Pinpoint the cell where the given text exists, returning its [X, Y] midpoint coordinate. 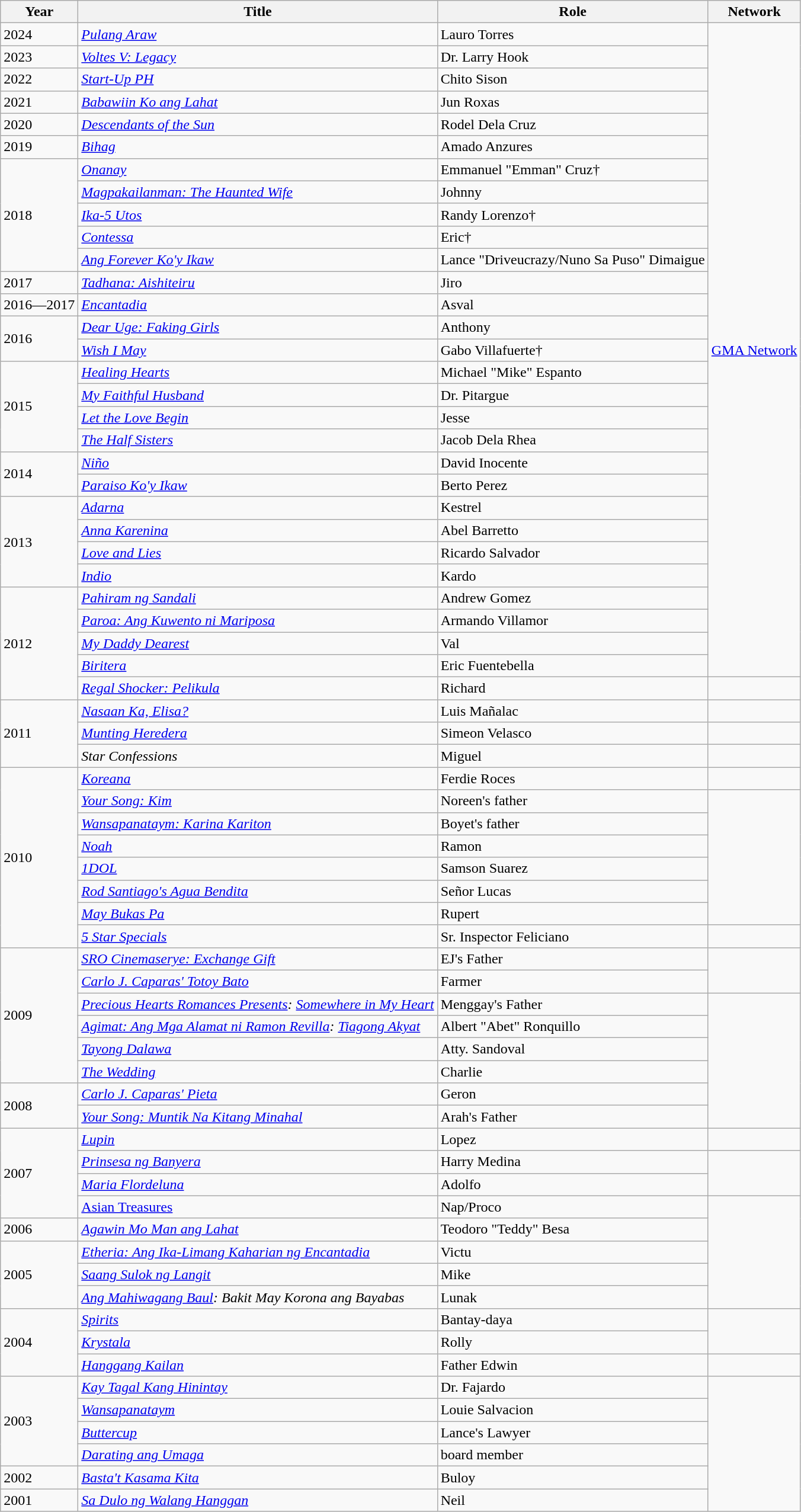
David Inocente [572, 463]
Andrew Gomez [572, 598]
Magpakailanman: The Haunted Wife [258, 192]
Jun Roxas [572, 102]
2004 [39, 1342]
Agawin Mo Man ang Lahat [258, 1229]
Start-Up PH [258, 79]
2007 [39, 1173]
The Half Sisters [258, 440]
Hanggang Kailan [258, 1364]
Wansapanataym: Karina Kariton [258, 824]
Neil [572, 1500]
Jacob Dela Rhea [572, 440]
Johnny [572, 192]
Louie Salvacion [572, 1410]
2015 [39, 406]
Nap/Proco [572, 1207]
Abel Barretto [572, 530]
Father Edwin [572, 1364]
Love and Lies [258, 553]
Prinsesa ng Banyera [258, 1162]
2011 [39, 733]
The Wedding [258, 1072]
2019 [39, 147]
Amado Anzures [572, 147]
Agimat: Ang Mga Alamat ni Ramon Revilla: Tiagong Akyat [258, 1027]
Dr. Pitargue [572, 395]
Wish I May [258, 350]
Mike [572, 1274]
Onanay [258, 169]
Lance "Driveucrazy/Nuno Sa Puso" Dimaigue [572, 260]
Albert "Abet" Ronquillo [572, 1027]
Adolfo [572, 1184]
Michael "Mike" Espanto [572, 373]
Pahiram ng Sandali [258, 598]
Contessa [258, 237]
Sa Dulo ng Walang Hanggan [258, 1500]
Boyet's father [572, 824]
Maria Flordeluna [258, 1184]
2001 [39, 1500]
Etheria: Ang Ika-Limang Kaharian ng Encantadia [258, 1252]
Lance's Lawyer [572, 1433]
2008 [39, 1106]
Randy Lorenzo† [572, 214]
2003 [39, 1421]
Rod Santiago's Agua Bendita [258, 891]
Noreen's father [572, 801]
Rodel Dela Cruz [572, 124]
Wansapanataym [258, 1410]
Dear Uge: Faking Girls [258, 328]
Farmer [572, 981]
Jiro [572, 283]
Richard [572, 688]
Harry Medina [572, 1162]
Indio [258, 575]
Your Song: Muntik Na Kitang Minahal [258, 1117]
Lopez [572, 1139]
2010 [39, 857]
5 Star Specials [258, 936]
Charlie [572, 1072]
Teodoro "Teddy" Besa [572, 1229]
Berto Perez [572, 485]
Samson Suarez [572, 869]
May Bukas Pa [258, 914]
2002 [39, 1478]
Gabo Villafuerte† [572, 350]
Carlo J. Caparas' Pieta [258, 1094]
Menggay's Father [572, 1004]
Lauro Torres [572, 34]
2020 [39, 124]
Ramon [572, 846]
Tayong Dalawa [258, 1049]
Role [572, 12]
2016 [39, 339]
Sr. Inspector Feliciano [572, 936]
Carlo J. Caparas' Totoy Bato [258, 981]
Geron [572, 1094]
Koreana [258, 779]
Voltes V: Legacy [258, 57]
2005 [39, 1274]
My Daddy Dearest [258, 643]
Network [754, 12]
Bantay-daya [572, 1319]
Munting Heredera [258, 733]
2013 [39, 542]
Jesse [572, 418]
Regal Shocker: Pelikula [258, 688]
Emmanuel "Emman" Cruz† [572, 169]
Dr. Fajardo [572, 1388]
Ang Mahiwagang Baul: Bakit May Korona ang Bayabas [258, 1297]
Noah [258, 846]
Ferdie Roces [572, 779]
Kestrel [572, 508]
2016—2017 [39, 305]
Miguel [572, 756]
Anthony [572, 328]
Atty. Sandoval [572, 1049]
Buloy [572, 1478]
Rolly [572, 1342]
Biritera [258, 666]
Señor Lucas [572, 891]
Kay Tagal Kang Hinintay [258, 1388]
Nasaan Ka, Elisa? [258, 711]
Asian Treasures [258, 1207]
Your Song: Kim [258, 801]
EJ's Father [572, 959]
Luis Mañalac [572, 711]
Kardo [572, 575]
2018 [39, 214]
1DOL [258, 869]
Arah's Father [572, 1117]
Ika-5 Utos [258, 214]
Lunak [572, 1297]
Title [258, 12]
Ricardo Salvador [572, 553]
Eric† [572, 237]
2009 [39, 1015]
Darating ang Umaga [258, 1455]
Ang Forever Ko'y Ikaw [258, 260]
Dr. Larry Hook [572, 57]
Babawiin Ko ang Lahat [258, 102]
Pulang Araw [258, 34]
My Faithful Husband [258, 395]
SRO Cinemaserye: Exchange Gift [258, 959]
Paraiso Ko'y Ikaw [258, 485]
Star Confessions [258, 756]
Victu [572, 1252]
Simeon Velasco [572, 733]
Year [39, 12]
Basta't Kasama Kita [258, 1478]
2023 [39, 57]
Encantadia [258, 305]
2024 [39, 34]
Paroa: Ang Kuwento ni Mariposa [258, 620]
Tadhana: Aishiteiru [258, 283]
2021 [39, 102]
Chito Sison [572, 79]
Asval [572, 305]
2014 [39, 474]
Adarna [258, 508]
Let the Love Begin [258, 418]
Eric Fuentebella [572, 666]
Healing Hearts [258, 373]
Bihag [258, 147]
Descendants of the Sun [258, 124]
Lupin [258, 1139]
Saang Sulok ng Langit [258, 1274]
Krystala [258, 1342]
2012 [39, 643]
Armando Villamor [572, 620]
GMA Network [754, 350]
Rupert [572, 914]
board member [572, 1455]
Spirits [258, 1319]
Buttercup [258, 1433]
2022 [39, 79]
2017 [39, 283]
2006 [39, 1229]
Precious Hearts Romances Presents: Somewhere in My Heart [258, 1004]
Niño [258, 463]
Val [572, 643]
Anna Karenina [258, 530]
